Find where the given text appears and provide that cell's center as (x, y) coordinate. 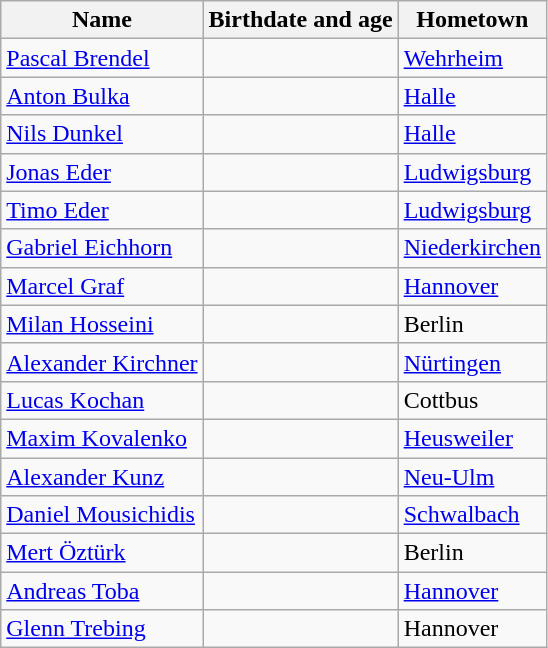
Marcel Graf (102, 286)
Gabriel Eichhorn (102, 248)
Wehrheim (472, 58)
Heusweiler (472, 438)
Anton Bulka (102, 96)
Milan Hosseini (102, 324)
Neu-Ulm (472, 477)
Name (102, 20)
Cottbus (472, 400)
Nils Dunkel (102, 134)
Daniel Mousichidis (102, 515)
Andreas Toba (102, 591)
Alexander Kunz (102, 477)
Niederkirchen (472, 248)
Pascal Brendel (102, 58)
Alexander Kirchner (102, 362)
Nürtingen (472, 362)
Schwalbach (472, 515)
Hometown (472, 20)
Mert Öztürk (102, 553)
Lucas Kochan (102, 400)
Maxim Kovalenko (102, 438)
Glenn Trebing (102, 629)
Birthdate and age (300, 20)
Jonas Eder (102, 172)
Timo Eder (102, 210)
